From the cell containing the given text, extract its center point as (X, Y) coordinate. 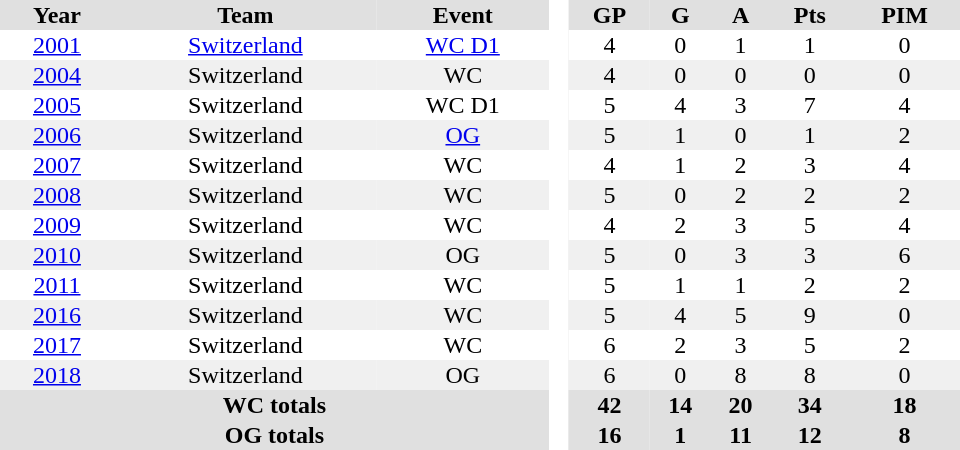
WC totals (274, 405)
GP (610, 15)
2009 (57, 225)
Year (57, 15)
2008 (57, 195)
A (740, 15)
18 (904, 405)
12 (810, 435)
Team (246, 15)
2001 (57, 45)
42 (610, 405)
2018 (57, 375)
2017 (57, 345)
2004 (57, 75)
2010 (57, 255)
9 (810, 315)
2006 (57, 135)
11 (740, 435)
2016 (57, 315)
2005 (57, 105)
2007 (57, 165)
20 (740, 405)
G (680, 15)
14 (680, 405)
2011 (57, 285)
34 (810, 405)
Pts (810, 15)
7 (810, 105)
OG totals (274, 435)
PIM (904, 15)
16 (610, 435)
Event (463, 15)
